Identify which cell holds the provided text, then report its (x, y) central coordinate. 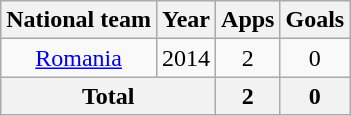
2014 (186, 58)
Apps (248, 20)
Goals (315, 20)
Total (108, 96)
Year (186, 20)
Romania (79, 58)
National team (79, 20)
